Identify which cell holds the provided text, then report its [x, y] central coordinate. 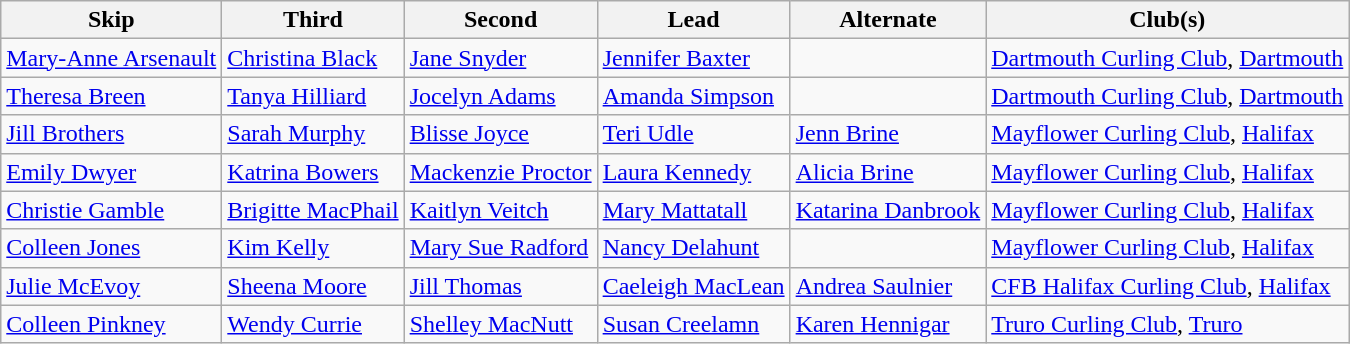
Blisse Joyce [500, 134]
Susan Creelamn [694, 324]
Caeleigh MacLean [694, 286]
Colleen Pinkney [112, 324]
Mary-Anne Arsenault [112, 58]
Teri Udle [694, 134]
Sarah Murphy [313, 134]
Truro Curling Club, Truro [1168, 324]
Shelley MacNutt [500, 324]
Club(s) [1168, 20]
Alternate [888, 20]
Third [313, 20]
Julie McEvoy [112, 286]
Jill Thomas [500, 286]
Laura Kennedy [694, 172]
Wendy Currie [313, 324]
Lead [694, 20]
Christina Black [313, 58]
Jenn Brine [888, 134]
Karen Hennigar [888, 324]
Katrina Bowers [313, 172]
Jennifer Baxter [694, 58]
Mackenzie Proctor [500, 172]
Katarina Danbrook [888, 210]
Christie Gamble [112, 210]
Mary Sue Radford [500, 248]
Emily Dwyer [112, 172]
Kim Kelly [313, 248]
Andrea Saulnier [888, 286]
Alicia Brine [888, 172]
Mary Mattatall [694, 210]
Kaitlyn Veitch [500, 210]
Brigitte MacPhail [313, 210]
CFB Halifax Curling Club, Halifax [1168, 286]
Tanya Hilliard [313, 96]
Sheena Moore [313, 286]
Skip [112, 20]
Amanda Simpson [694, 96]
Theresa Breen [112, 96]
Jocelyn Adams [500, 96]
Colleen Jones [112, 248]
Jane Snyder [500, 58]
Second [500, 20]
Jill Brothers [112, 134]
Nancy Delahunt [694, 248]
